Output the [x, y] coordinate of the center of the cell containing the given text.  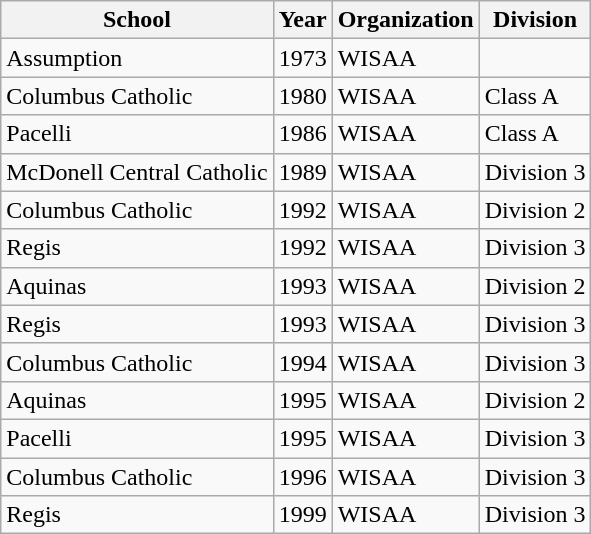
Assumption [137, 58]
1994 [302, 362]
Year [302, 20]
Organization [406, 20]
Division [535, 20]
School [137, 20]
1989 [302, 172]
1980 [302, 96]
1999 [302, 515]
1973 [302, 58]
1996 [302, 477]
1986 [302, 134]
McDonell Central Catholic [137, 172]
